Return the (x, y) coordinate for the center point of the cell that contains the specified text.  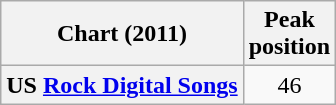
US Rock Digital Songs (122, 85)
Peakposition (289, 34)
Chart (2011) (122, 34)
46 (289, 85)
